Detect which cell encompasses the target text, then output its [x, y] center coordinate. 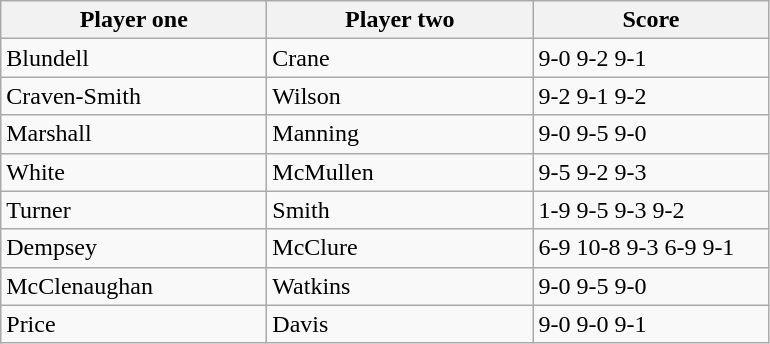
McClenaughan [134, 286]
Smith [400, 210]
Turner [134, 210]
Player two [400, 20]
Craven-Smith [134, 96]
Score [651, 20]
Crane [400, 58]
9-0 9-0 9-1 [651, 324]
6-9 10-8 9-3 6-9 9-1 [651, 248]
Manning [400, 134]
9-5 9-2 9-3 [651, 172]
McClure [400, 248]
Player one [134, 20]
Wilson [400, 96]
Watkins [400, 286]
McMullen [400, 172]
Price [134, 324]
Dempsey [134, 248]
White [134, 172]
9-2 9-1 9-2 [651, 96]
Davis [400, 324]
Blundell [134, 58]
Marshall [134, 134]
1-9 9-5 9-3 9-2 [651, 210]
9-0 9-2 9-1 [651, 58]
